Scan for the cell matching the given text and deliver its (x, y) coordinate at center. 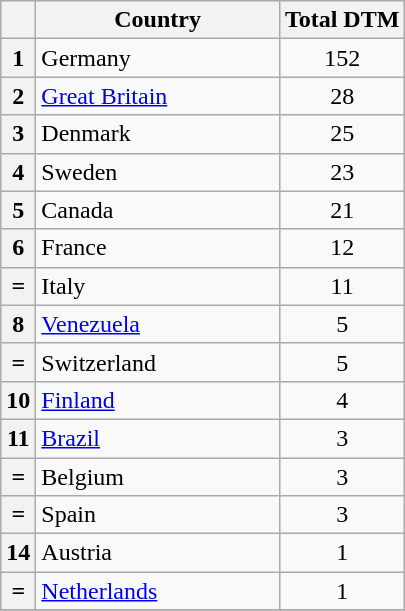
21 (342, 210)
152 (342, 58)
Italy (158, 286)
28 (342, 96)
Switzerland (158, 362)
25 (342, 134)
Netherlands (158, 591)
23 (342, 172)
Denmark (158, 134)
Venezuela (158, 324)
Country (158, 20)
Spain (158, 515)
Total DTM (342, 20)
10 (18, 400)
Finland (158, 400)
Sweden (158, 172)
Germany (158, 58)
France (158, 248)
12 (342, 248)
14 (18, 553)
Canada (158, 210)
Austria (158, 553)
Great Britain (158, 96)
8 (18, 324)
2 (18, 96)
6 (18, 248)
Belgium (158, 477)
Brazil (158, 438)
